Provide the [X, Y] coordinate of the cell's center where the given text is located.  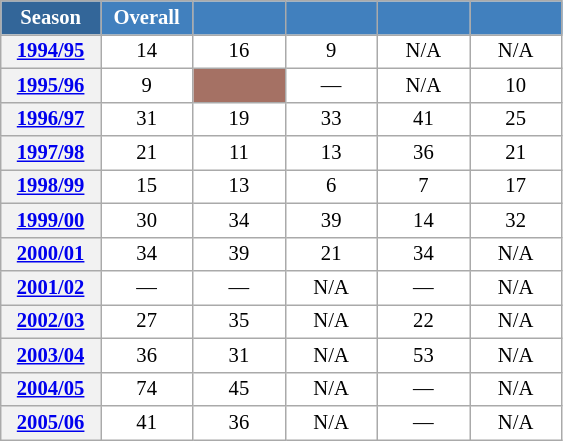
2001/02 [51, 287]
11 [239, 153]
74 [146, 389]
1996/97 [51, 119]
2004/05 [51, 389]
2002/03 [51, 321]
1994/95 [51, 51]
1997/98 [51, 153]
1999/00 [51, 220]
10 [516, 85]
2000/01 [51, 254]
15 [146, 186]
7 [423, 186]
22 [423, 321]
35 [239, 321]
Season [51, 17]
25 [516, 119]
45 [239, 389]
2003/04 [51, 355]
17 [516, 186]
32 [516, 220]
6 [331, 186]
33 [331, 119]
27 [146, 321]
1995/96 [51, 85]
1998/99 [51, 186]
53 [423, 355]
16 [239, 51]
19 [239, 119]
2005/06 [51, 423]
30 [146, 220]
Overall [146, 17]
